Find where the given text appears and provide that cell's center as [x, y] coordinate. 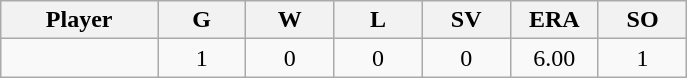
6.00 [554, 58]
G [202, 20]
SO [642, 20]
ERA [554, 20]
L [378, 20]
Player [80, 20]
W [290, 20]
SV [466, 20]
